Locate the cell with the specified text and output its [x, y] center coordinate. 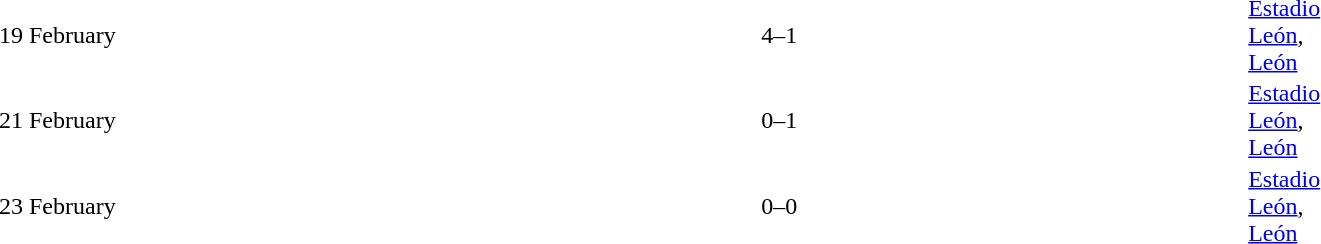
0–1 [780, 120]
